Search for the cell housing the specified text and yield its [x, y] center coordinate. 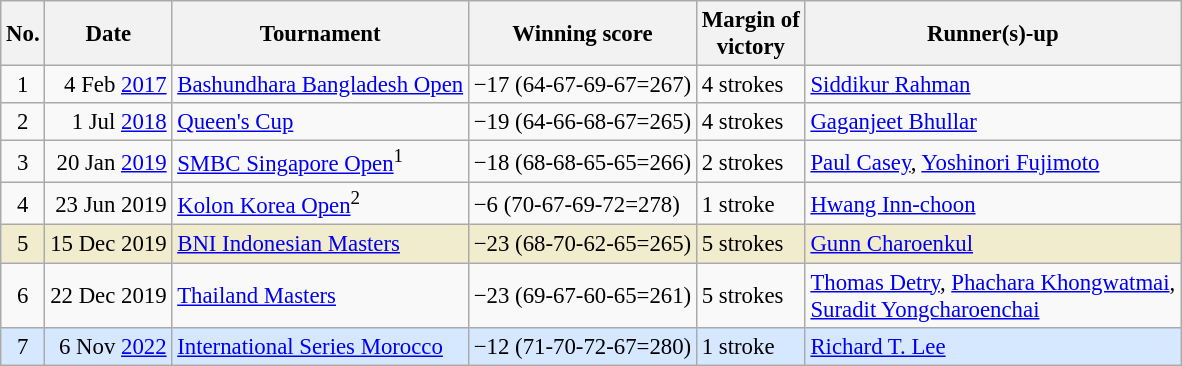
Date [108, 34]
Gunn Charoenkul [992, 244]
−17 (64-67-69-67=267) [582, 85]
−23 (69-67-60-65=261) [582, 296]
Hwang Inn-choon [992, 204]
−23 (68-70-62-65=265) [582, 244]
Bashundhara Bangladesh Open [320, 85]
Siddikur Rahman [992, 85]
Thomas Detry, Phachara Khongwatmai, Suradit Yongcharoenchai [992, 296]
4 [23, 204]
6 Nov 2022 [108, 346]
2 [23, 122]
22 Dec 2019 [108, 296]
Paul Casey, Yoshinori Fujimoto [992, 162]
7 [23, 346]
20 Jan 2019 [108, 162]
−6 (70-67-69-72=278) [582, 204]
Kolon Korea Open2 [320, 204]
6 [23, 296]
Thailand Masters [320, 296]
BNI Indonesian Masters [320, 244]
−12 (71-70-72-67=280) [582, 346]
15 Dec 2019 [108, 244]
2 strokes [750, 162]
Tournament [320, 34]
1 [23, 85]
3 [23, 162]
4 Feb 2017 [108, 85]
−18 (68-68-65-65=266) [582, 162]
Winning score [582, 34]
−19 (64-66-68-67=265) [582, 122]
Margin ofvictory [750, 34]
SMBC Singapore Open1 [320, 162]
23 Jun 2019 [108, 204]
1 Jul 2018 [108, 122]
Gaganjeet Bhullar [992, 122]
5 [23, 244]
No. [23, 34]
Queen's Cup [320, 122]
Richard T. Lee [992, 346]
International Series Morocco [320, 346]
Runner(s)-up [992, 34]
